Find where the given text appears and provide that cell's center as [x, y] coordinate. 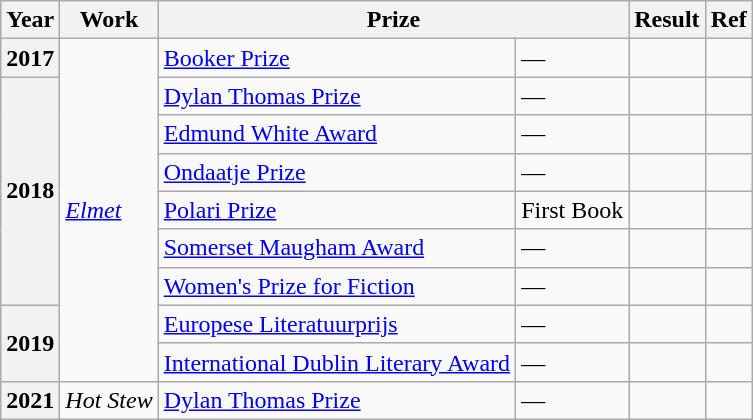
Year [30, 20]
Work [109, 20]
Hot Stew [109, 400]
Result [667, 20]
2021 [30, 400]
International Dublin Literary Award [336, 362]
Ref [728, 20]
Booker Prize [336, 58]
2018 [30, 191]
Ondaatje Prize [336, 172]
Women's Prize for Fiction [336, 286]
Elmet [109, 210]
2019 [30, 343]
2017 [30, 58]
Prize [394, 20]
First Book [572, 210]
Polari Prize [336, 210]
Europese Literatuurprijs [336, 324]
Edmund White Award [336, 134]
Somerset Maugham Award [336, 248]
